Output the [X, Y] coordinate of the center of the cell containing the given text.  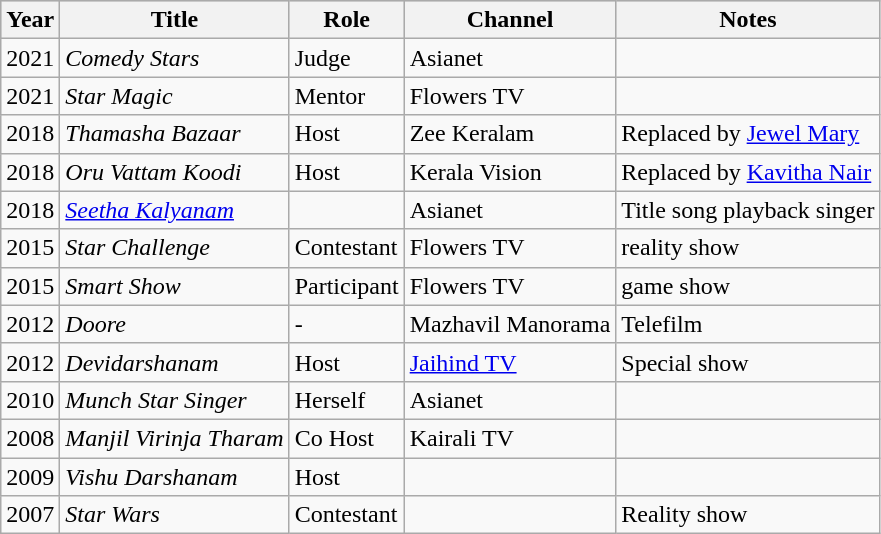
Thamasha Bazaar [174, 134]
Zee Keralam [510, 134]
Participant [346, 286]
Year [30, 20]
Oru Vattam Koodi [174, 172]
Replaced by Jewel Mary [748, 134]
Special show [748, 362]
Herself [346, 400]
Kairali TV [510, 438]
2008 [30, 438]
Title [174, 20]
Star Challenge [174, 248]
Munch Star Singer [174, 400]
Judge [346, 58]
Vishu Darshanam [174, 477]
Seetha Kalyanam [174, 210]
Doore [174, 324]
Title song playback singer [748, 210]
Comedy Stars [174, 58]
Reality show [748, 515]
Smart Show [174, 286]
Manjil Virinja Tharam [174, 438]
Devidarshanam [174, 362]
Jaihind TV [510, 362]
game show [748, 286]
Replaced by Kavitha Nair [748, 172]
Notes [748, 20]
Role [346, 20]
Channel [510, 20]
Star Wars [174, 515]
2010 [30, 400]
2007 [30, 515]
Mazhavil Manorama [510, 324]
reality show [748, 248]
Mentor [346, 96]
Star Magic [174, 96]
- [346, 324]
Co Host [346, 438]
2009 [30, 477]
Telefilm [748, 324]
Kerala Vision [510, 172]
